Find where the given text appears and provide that cell's center as [X, Y] coordinate. 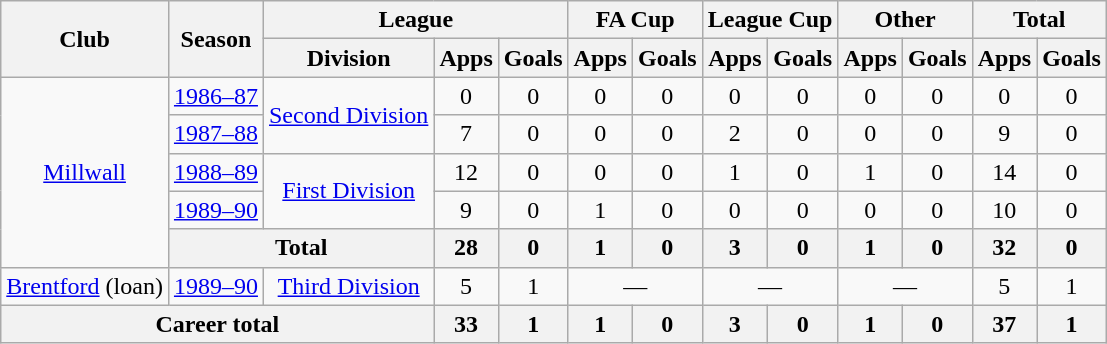
33 [466, 324]
7 [466, 134]
Other [905, 20]
League Cup [770, 20]
Career total [218, 324]
League [416, 20]
Third Division [348, 286]
12 [466, 172]
32 [1004, 248]
Season [216, 39]
1988–89 [216, 172]
14 [1004, 172]
Second Division [348, 115]
First Division [348, 191]
10 [1004, 210]
Millwall [85, 172]
37 [1004, 324]
FA Cup [635, 20]
Club [85, 39]
1986–87 [216, 96]
2 [734, 134]
Division [348, 58]
28 [466, 248]
1987–88 [216, 134]
Brentford (loan) [85, 286]
